From the cell containing the given text, extract its center point as [X, Y] coordinate. 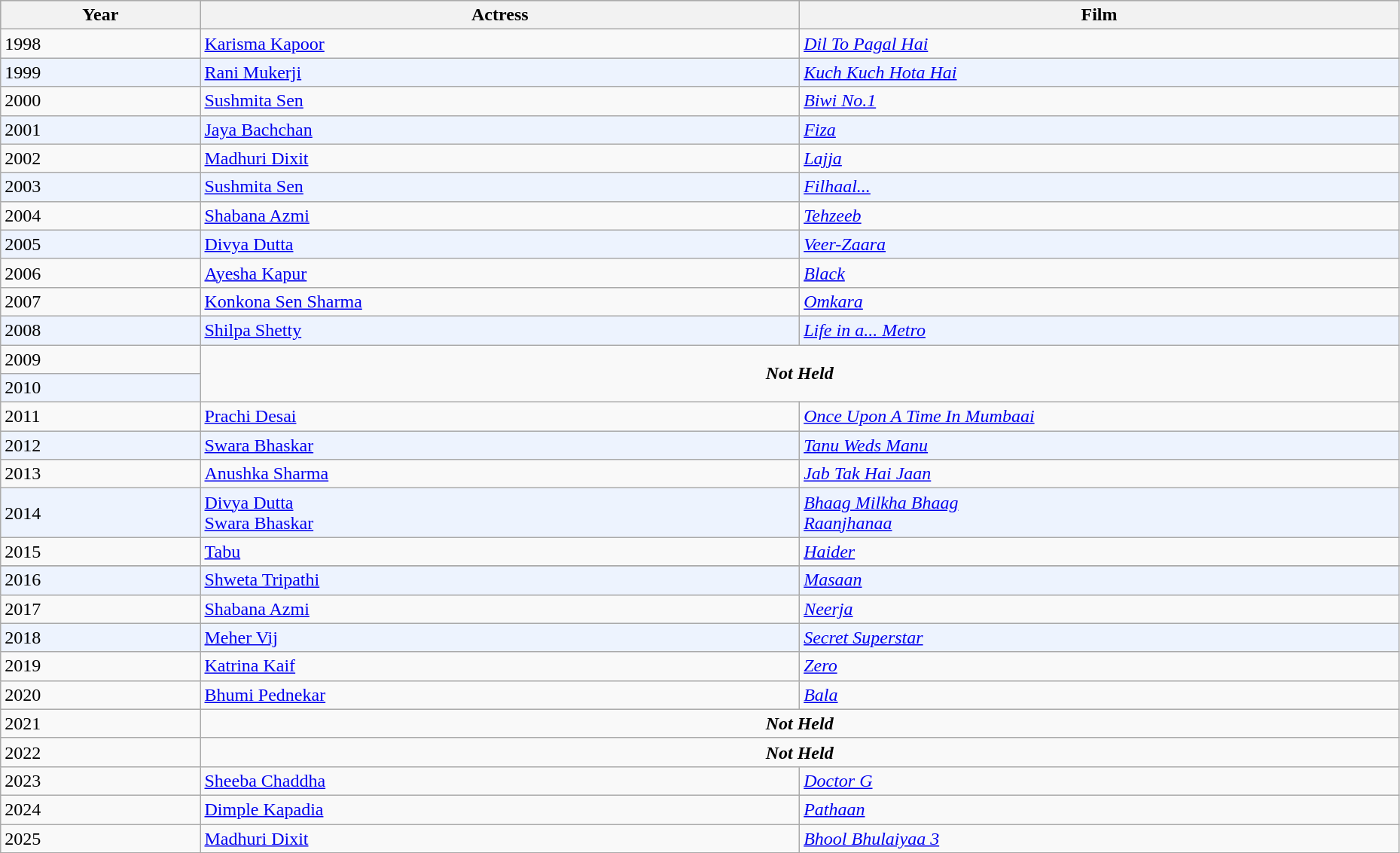
Meher Vij [500, 637]
2009 [101, 359]
2017 [101, 609]
Tehzeeb [1100, 216]
2013 [101, 474]
2019 [101, 666]
Biwi No.1 [1100, 101]
Zero [1100, 666]
2012 [101, 445]
Masaan [1100, 580]
Neerja [1100, 609]
2023 [101, 781]
Jaya Bachchan [500, 130]
Kuch Kuch Hota Hai [1100, 72]
Dimple Kapadia [500, 809]
Year [101, 15]
2011 [101, 417]
Swara Bhaskar [500, 445]
Dil To Pagal Hai [1100, 44]
Bhaag Milkha BhaagRaanjhanaa [1100, 512]
Secret Superstar [1100, 637]
2006 [101, 273]
2001 [101, 130]
Katrina Kaif [500, 666]
Haider [1100, 552]
Black [1100, 273]
1998 [101, 44]
Film [1100, 15]
2022 [101, 752]
2024 [101, 809]
2018 [101, 637]
2014 [101, 512]
Doctor G [1100, 781]
Divya DuttaSwara Bhaskar [500, 512]
Tabu [500, 552]
Bhool Bhulaiyaa 3 [1100, 839]
2015 [101, 552]
Karisma Kapoor [500, 44]
1999 [101, 72]
Rani Mukerji [500, 72]
2005 [101, 244]
Konkona Sen Sharma [500, 301]
2002 [101, 158]
Divya Dutta [500, 244]
2000 [101, 101]
Omkara [1100, 301]
Ayesha Kapur [500, 273]
2008 [101, 330]
2007 [101, 301]
2010 [101, 388]
2003 [101, 187]
Tanu Weds Manu [1100, 445]
Filhaal... [1100, 187]
Anushka Sharma [500, 474]
Life in a... Metro [1100, 330]
2020 [101, 695]
Shweta Tripathi [500, 580]
Actress [500, 15]
2004 [101, 216]
Pathaan [1100, 809]
Prachi Desai [500, 417]
Bala [1100, 695]
Bhumi Pednekar [500, 695]
Jab Tak Hai Jaan [1100, 474]
2025 [101, 839]
2021 [101, 723]
Sheeba Chaddha [500, 781]
2016 [101, 580]
Shilpa Shetty [500, 330]
Once Upon A Time In Mumbaai [1100, 417]
Veer-Zaara [1100, 244]
Fiza [1100, 130]
Lajja [1100, 158]
